Provide the [x, y] coordinate of the cell's center where the given text is located.  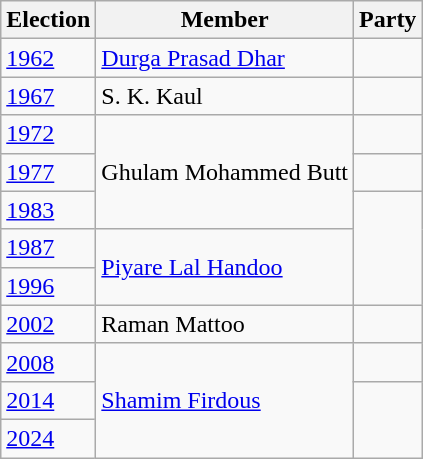
Shamim Firdous [225, 400]
Raman Mattoo [225, 324]
2014 [48, 400]
1972 [48, 134]
Election [48, 20]
1967 [48, 96]
1977 [48, 172]
Piyare Lal Handoo [225, 267]
Member [225, 20]
1996 [48, 286]
2008 [48, 362]
Ghulam Mohammed Butt [225, 172]
Party [388, 20]
1987 [48, 248]
2002 [48, 324]
1983 [48, 210]
Durga Prasad Dhar [225, 58]
2024 [48, 438]
S. K. Kaul [225, 96]
1962 [48, 58]
